Find where the given text appears and provide that cell's center as [x, y] coordinate. 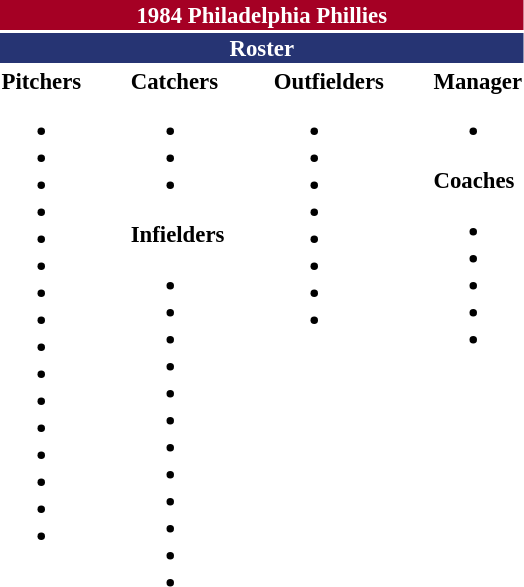
Roster [262, 48]
1984 Philadelphia Phillies [262, 15]
